For the text-containing cell, return its midpoint in [X, Y] coordinate format. 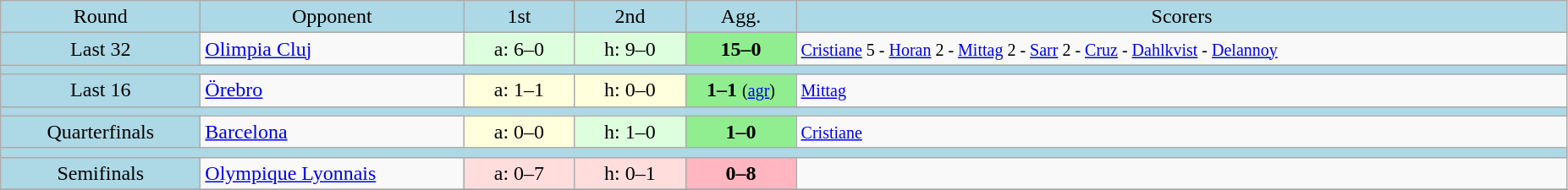
Opponent [332, 17]
a: 1–1 [520, 90]
Cristiane 5 - Horan 2 - Mittag 2 - Sarr 2 - Cruz - Dahlkvist - Delannoy [1181, 49]
h: 9–0 [630, 49]
0–8 [741, 173]
Last 32 [101, 49]
Mittag [1181, 90]
h: 0–0 [630, 90]
h: 1–0 [630, 132]
Scorers [1181, 17]
Olimpia Cluj [332, 49]
Semifinals [101, 173]
h: 0–1 [630, 173]
Cristiane [1181, 132]
15–0 [741, 49]
Barcelona [332, 132]
Last 16 [101, 90]
1–0 [741, 132]
Quarterfinals [101, 132]
Round [101, 17]
a: 0–7 [520, 173]
1st [520, 17]
Örebro [332, 90]
Agg. [741, 17]
2nd [630, 17]
Olympique Lyonnais [332, 173]
a: 6–0 [520, 49]
1–1 (agr) [741, 90]
a: 0–0 [520, 132]
